Return the (X, Y) coordinate for the center point of the cell that contains the specified text.  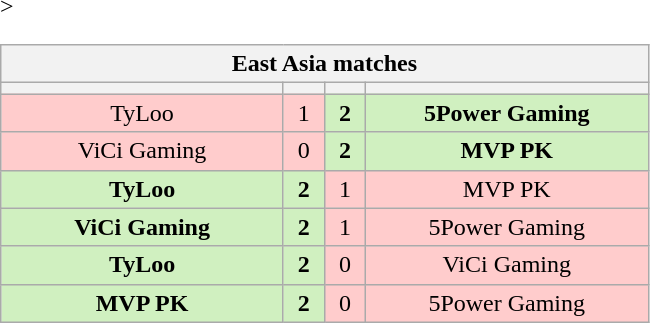
East Asia matches (324, 64)
